Scan for the cell matching the given text and deliver its [x, y] coordinate at center. 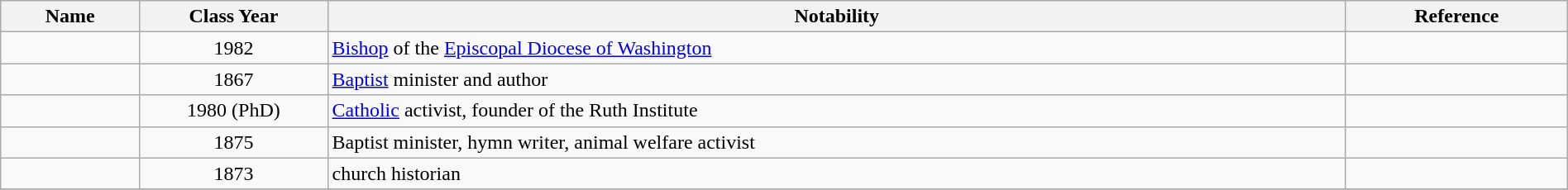
1873 [233, 173]
church historian [837, 173]
1875 [233, 142]
Reference [1456, 17]
1982 [233, 48]
Name [70, 17]
Baptist minister and author [837, 79]
Notability [837, 17]
Class Year [233, 17]
Bishop of the Episcopal Diocese of Washington [837, 48]
Baptist minister, hymn writer, animal welfare activist [837, 142]
1980 (PhD) [233, 111]
Catholic activist, founder of the Ruth Institute [837, 111]
1867 [233, 79]
